Return (x, y) of the center of cell containing provided text 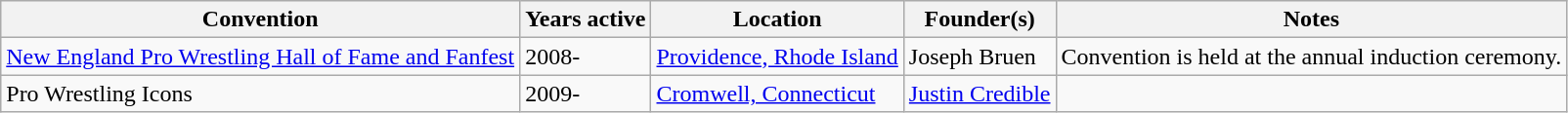
Joseph Bruen (980, 56)
Justin Credible (980, 94)
Location (777, 19)
2009- (586, 94)
Years active (586, 19)
Convention (260, 19)
Pro Wrestling Icons (260, 94)
Founder(s) (980, 19)
Notes (1312, 19)
Cromwell, Connecticut (777, 94)
Providence, Rhode Island (777, 56)
2008- (586, 56)
Convention is held at the annual induction ceremony. (1312, 56)
New England Pro Wrestling Hall of Fame and Fanfest (260, 56)
